Output the (X, Y) coordinate of the center of the cell containing the given text.  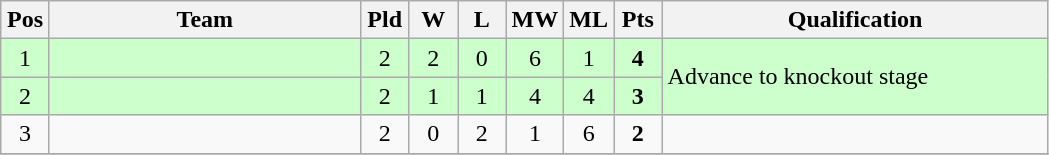
L (482, 20)
Pts (638, 20)
Team (204, 20)
Pld (384, 20)
MW (535, 20)
ML (589, 20)
Qualification (855, 20)
Advance to knockout stage (855, 77)
W (434, 20)
Pos (26, 20)
